For the text-containing cell, return its midpoint in (X, Y) coordinate format. 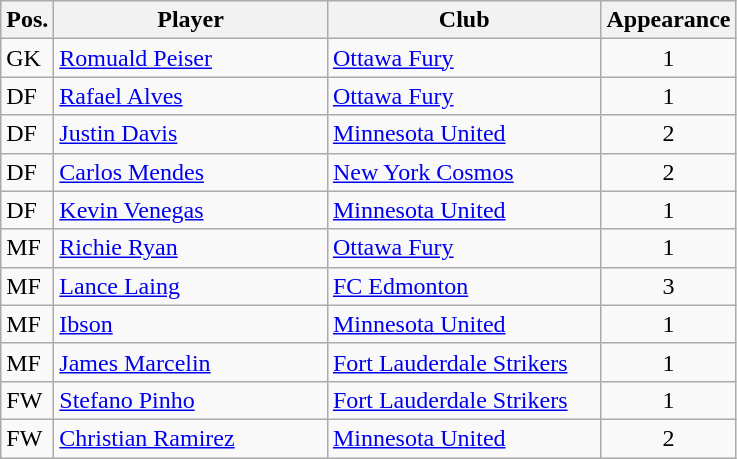
Carlos Mendes (191, 172)
Richie Ryan (191, 248)
Christian Ramirez (191, 438)
Justin Davis (191, 134)
3 (668, 286)
Player (191, 20)
Pos. (28, 20)
Lance Laing (191, 286)
Ibson (191, 324)
James Marcelin (191, 362)
Stefano Pinho (191, 400)
Club (464, 20)
Romuald Peiser (191, 58)
New York Cosmos (464, 172)
Appearance (668, 20)
Kevin Venegas (191, 210)
Rafael Alves (191, 96)
FC Edmonton (464, 286)
GK (28, 58)
